For the text-containing cell, return its midpoint in (x, y) coordinate format. 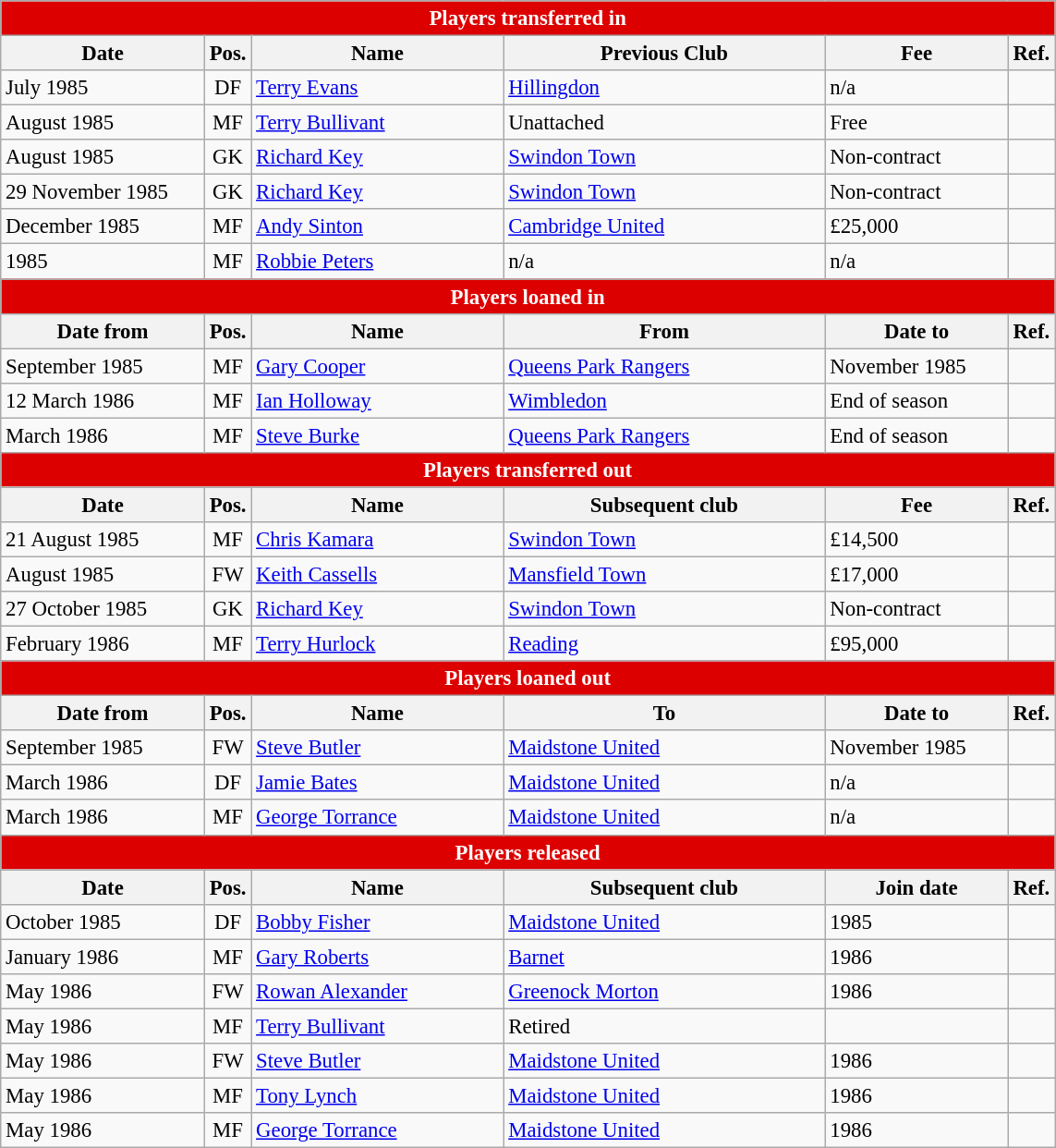
Gary Cooper (377, 366)
£95,000 (916, 644)
Greenock Morton (664, 992)
Players released (528, 852)
Jamie Bates (377, 783)
£17,000 (916, 574)
December 1985 (103, 226)
Rowan Alexander (377, 992)
Robbie Peters (377, 262)
Players loaned out (528, 678)
February 1986 (103, 644)
Cambridge United (664, 226)
Keith Cassells (377, 574)
Free (916, 123)
October 1985 (103, 922)
To (664, 714)
Join date (916, 887)
Retired (664, 1026)
Terry Hurlock (377, 644)
July 1985 (103, 88)
Gary Roberts (377, 957)
Hillingdon (664, 88)
Chris Kamara (377, 540)
From (664, 331)
27 October 1985 (103, 609)
Players loaned in (528, 297)
Ian Holloway (377, 400)
January 1986 (103, 957)
£25,000 (916, 226)
29 November 1985 (103, 192)
21 August 1985 (103, 540)
Terry Evans (377, 88)
Steve Burke (377, 435)
Reading (664, 644)
Previous Club (664, 54)
12 March 1986 (103, 400)
Players transferred in (528, 18)
£14,500 (916, 540)
Unattached (664, 123)
Wimbledon (664, 400)
Players transferred out (528, 470)
Tony Lynch (377, 1095)
Barnet (664, 957)
Mansfield Town (664, 574)
Andy Sinton (377, 226)
Bobby Fisher (377, 922)
